For the text-containing cell, return its midpoint in [x, y] coordinate format. 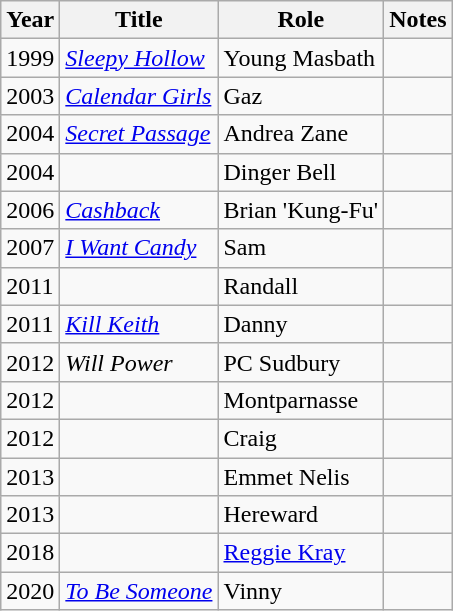
Year [30, 20]
2018 [30, 553]
I Want Candy [139, 248]
Cashback [139, 210]
Kill Keith [139, 324]
PC Sudbury [301, 362]
Vinny [301, 591]
Reggie Kray [301, 553]
Craig [301, 438]
Dinger Bell [301, 172]
Role [301, 20]
Montparnasse [301, 400]
1999 [30, 58]
2006 [30, 210]
2003 [30, 96]
Sleepy Hollow [139, 58]
Andrea Zane [301, 134]
Calendar Girls [139, 96]
Brian 'Kung-Fu' [301, 210]
2020 [30, 591]
Young Masbath [301, 58]
Secret Passage [139, 134]
Will Power [139, 362]
Hereward [301, 515]
Sam [301, 248]
Gaz [301, 96]
Emmet Nelis [301, 477]
Title [139, 20]
Notes [418, 20]
Danny [301, 324]
2007 [30, 248]
To Be Someone [139, 591]
Randall [301, 286]
